For the text-containing cell, return its midpoint in [X, Y] coordinate format. 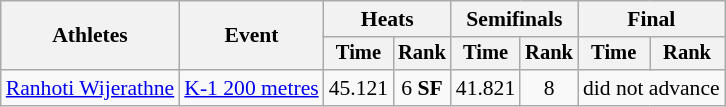
Semifinals [514, 19]
Ranhoti Wijerathne [90, 88]
6 SF [422, 88]
Event [251, 36]
41.821 [486, 88]
8 [549, 88]
45.121 [358, 88]
did not advance [652, 88]
Final [652, 19]
Athletes [90, 36]
K-1 200 metres [251, 88]
Heats [388, 19]
